Search for the cell housing the specified text and yield its (x, y) center coordinate. 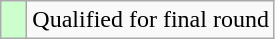
Qualified for final round (151, 20)
